Extract the (x, y) coordinate from the center of the cell holding the provided text.  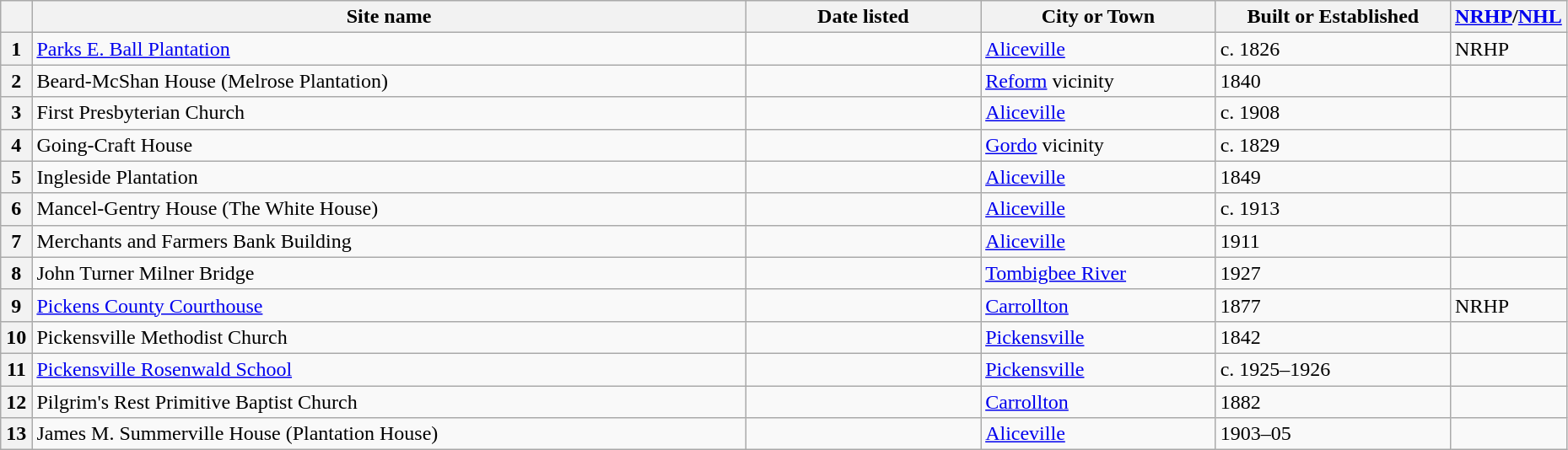
1927 (1333, 273)
13 (17, 434)
Pickensville Methodist Church (389, 337)
James M. Summerville House (Plantation House) (389, 434)
c. 1913 (1333, 209)
Pickens County Courthouse (389, 305)
1842 (1333, 337)
City or Town (1098, 17)
Pickensville Rosenwald School (389, 369)
Reform vicinity (1098, 81)
10 (17, 337)
Gordo vicinity (1098, 145)
1 (17, 49)
1911 (1333, 241)
12 (17, 402)
1849 (1333, 177)
Beard-McShan House (Melrose Plantation) (389, 81)
1882 (1333, 402)
1903–05 (1333, 434)
Parks E. Ball Plantation (389, 49)
c. 1826 (1333, 49)
Merchants and Farmers Bank Building (389, 241)
4 (17, 145)
Date listed (863, 17)
Site name (389, 17)
8 (17, 273)
Built or Established (1333, 17)
3 (17, 113)
Ingleside Plantation (389, 177)
c. 1829 (1333, 145)
1840 (1333, 81)
c. 1925–1926 (1333, 369)
c. 1908 (1333, 113)
Mancel-Gentry House (The White House) (389, 209)
John Turner Milner Bridge (389, 273)
9 (17, 305)
5 (17, 177)
7 (17, 241)
First Presbyterian Church (389, 113)
Pilgrim's Rest Primitive Baptist Church (389, 402)
11 (17, 369)
Tombigbee River (1098, 273)
6 (17, 209)
Going-Craft House (389, 145)
2 (17, 81)
NRHP/NHL (1509, 17)
1877 (1333, 305)
